Locate the cell with the specified text and output its [X, Y] center coordinate. 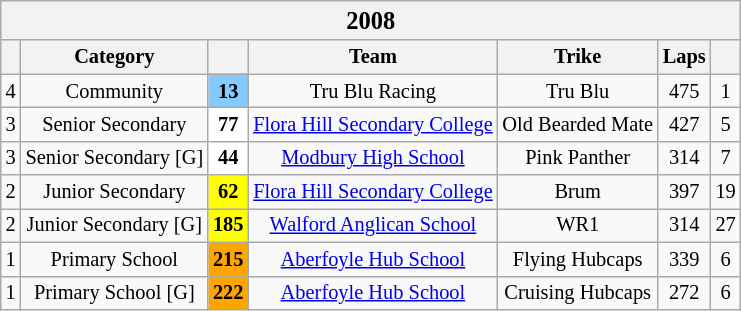
215 [228, 259]
397 [684, 192]
13 [228, 91]
427 [684, 124]
Primary School [G] [114, 293]
2008 [371, 20]
Walford Anglican School [372, 225]
19 [726, 192]
Cruising Hubcaps [578, 293]
Community [114, 91]
Team [372, 57]
Junior Secondary [114, 192]
339 [684, 259]
Senior Secondary [G] [114, 158]
Trike [578, 57]
Flying Hubcaps [578, 259]
Tru Blu [578, 91]
WR1 [578, 225]
Pink Panther [578, 158]
27 [726, 225]
77 [228, 124]
Tru Blu Racing [372, 91]
Junior Secondary [G] [114, 225]
4 [11, 91]
62 [228, 192]
Primary School [114, 259]
Senior Secondary [114, 124]
475 [684, 91]
272 [684, 293]
Brum [578, 192]
222 [228, 293]
5 [726, 124]
7 [726, 158]
44 [228, 158]
185 [228, 225]
Category [114, 57]
Modbury High School [372, 158]
Old Bearded Mate [578, 124]
Laps [684, 57]
